Identify which cell holds the provided text, then report its (X, Y) central coordinate. 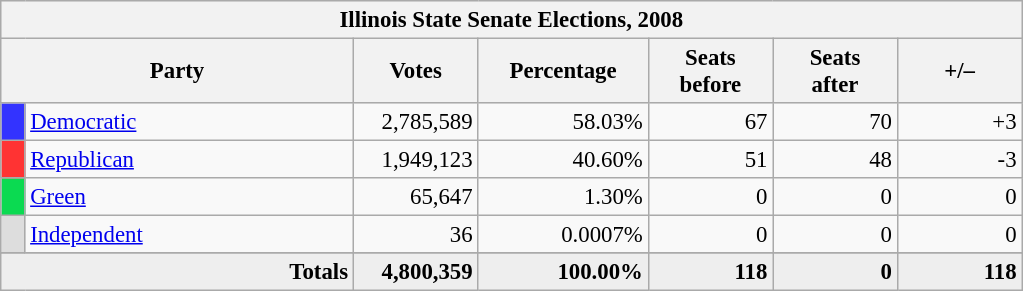
Party (178, 72)
Illinois State Senate Elections, 2008 (512, 20)
+/– (960, 72)
65,647 (416, 197)
+3 (960, 122)
51 (710, 160)
1,949,123 (416, 160)
36 (416, 235)
0.0007% (563, 235)
Democratic (189, 122)
1.30% (563, 197)
Percentage (563, 72)
58.03% (563, 122)
Seatsbefore (710, 72)
40.60% (563, 160)
Independent (189, 235)
Votes (416, 72)
2,785,589 (416, 122)
67 (710, 122)
Seatsafter (836, 72)
Green (189, 197)
Republican (189, 160)
70 (836, 122)
-3 (960, 160)
48 (836, 160)
